Locate the cell with the specified text and output its [x, y] center coordinate. 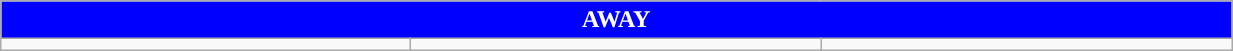
AWAY [616, 20]
